Find where the given text appears and provide that cell's center as [X, Y] coordinate. 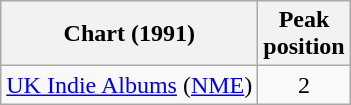
2 [304, 85]
Chart (1991) [130, 34]
Peakposition [304, 34]
UK Indie Albums (NME) [130, 85]
